Search for the cell housing the specified text and yield its (x, y) center coordinate. 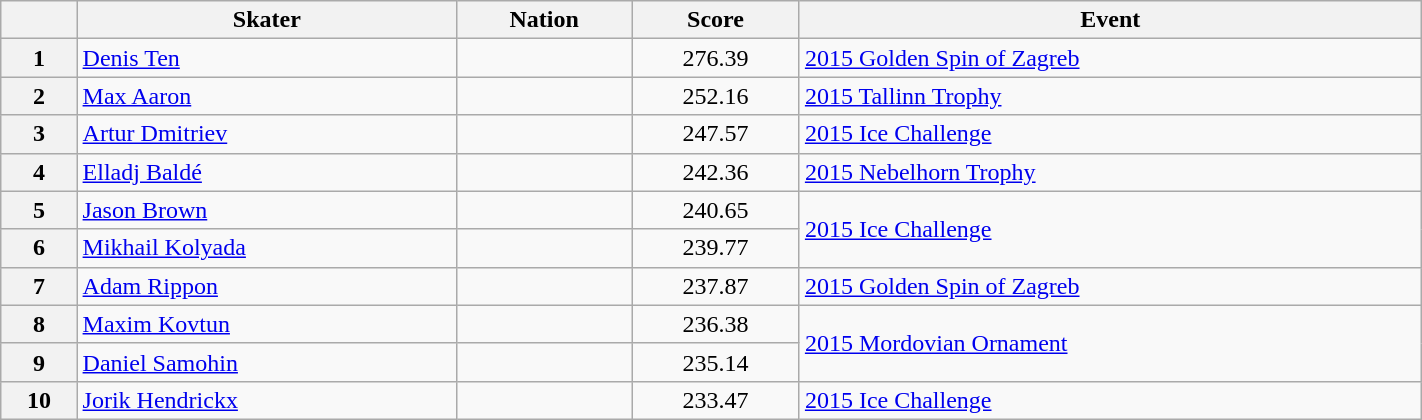
235.14 (716, 362)
2015 Tallinn Trophy (1110, 96)
Elladj Baldé (267, 172)
2 (39, 96)
Jorik Hendrickx (267, 400)
Score (716, 20)
9 (39, 362)
Maxim Kovtun (267, 324)
Nation (544, 20)
233.47 (716, 400)
Event (1110, 20)
10 (39, 400)
Adam Rippon (267, 286)
Mikhail Kolyada (267, 248)
8 (39, 324)
2015 Mordovian Ornament (1110, 343)
Max Aaron (267, 96)
252.16 (716, 96)
Daniel Samohin (267, 362)
Artur Dmitriev (267, 134)
236.38 (716, 324)
5 (39, 210)
276.39 (716, 58)
6 (39, 248)
247.57 (716, 134)
7 (39, 286)
4 (39, 172)
Denis Ten (267, 58)
Skater (267, 20)
Jason Brown (267, 210)
242.36 (716, 172)
240.65 (716, 210)
239.77 (716, 248)
1 (39, 58)
2015 Nebelhorn Trophy (1110, 172)
3 (39, 134)
237.87 (716, 286)
